Extract the (X, Y) coordinate from the center of the cell holding the provided text.  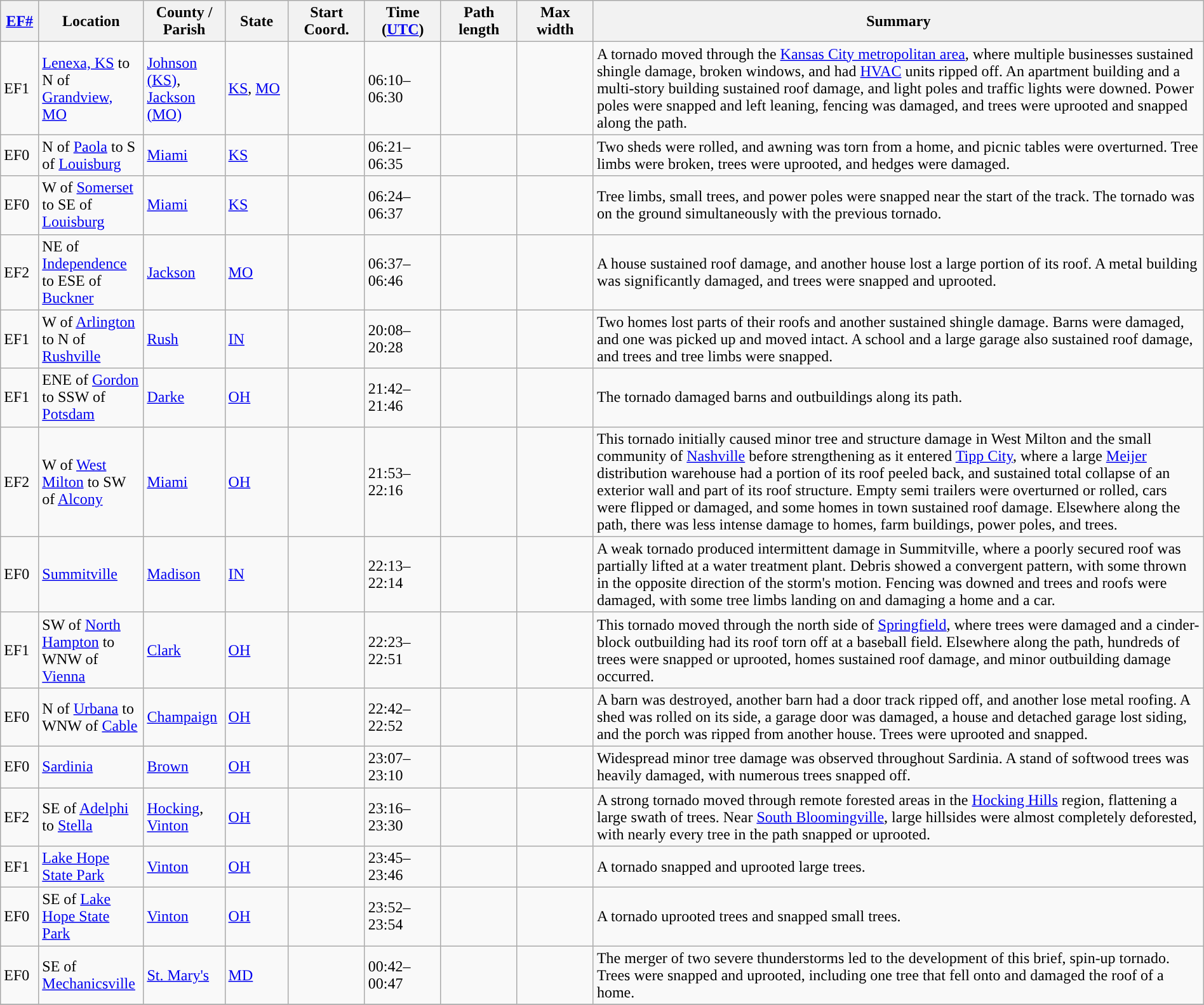
06:37–06:46 (403, 272)
Summitville (91, 574)
Johnson (KS), Jackson (MO) (184, 88)
Lake Hope State Park (91, 867)
SE of Lake Hope State Park (91, 917)
06:10–06:30 (403, 88)
MO (257, 272)
Path length (479, 22)
N of Paola to S of Louisburg (91, 155)
St. Mary's (184, 975)
County / Parish (184, 22)
KS, MO (257, 88)
22:13–22:14 (403, 574)
06:21–06:35 (403, 155)
Hocking, Vinton (184, 816)
EF# (20, 22)
Sardinia (91, 767)
22:42–22:52 (403, 717)
Rush (184, 339)
23:16–23:30 (403, 816)
23:07–23:10 (403, 767)
Brown (184, 767)
22:23–22:51 (403, 650)
Clark (184, 650)
A tornado snapped and uprooted large trees. (898, 867)
MD (257, 975)
Madison (184, 574)
00:42–00:47 (403, 975)
A tornado uprooted trees and snapped small trees. (898, 917)
06:24–06:37 (403, 205)
N of Urbana to WNW of Cable (91, 717)
Widespread minor tree damage was observed throughout Sardinia. A stand of softwood trees was heavily damaged, with numerous trees snapped off. (898, 767)
State (257, 22)
SE of Mechanicsville (91, 975)
Darke (184, 397)
The tornado damaged barns and outbuildings along its path. (898, 397)
Lenexa, KS to N of Grandview, MO (91, 88)
20:08–20:28 (403, 339)
21:53–22:16 (403, 481)
W of West Milton to SW of Alcony (91, 481)
W of Arlington to N of Rushville (91, 339)
Summary (898, 22)
Max width (555, 22)
Location (91, 22)
21:42–21:46 (403, 397)
SW of North Hampton to WNW of Vienna (91, 650)
23:52–23:54 (403, 917)
ENE of Gordon to SSW of Potsdam (91, 397)
SE of Adelphi to Stella (91, 816)
23:45–23:46 (403, 867)
Start Coord. (326, 22)
W of Somerset to SE of Louisburg (91, 205)
Champaign (184, 717)
NE of Independence to ESE of Buckner (91, 272)
Jackson (184, 272)
Time (UTC) (403, 22)
